Locate the cell with the specified text and output its [x, y] center coordinate. 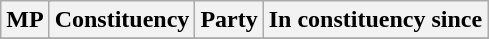
Constituency [122, 20]
Party [229, 20]
MP [25, 20]
In constituency since [375, 20]
